Search for the cell housing the specified text and yield its (X, Y) center coordinate. 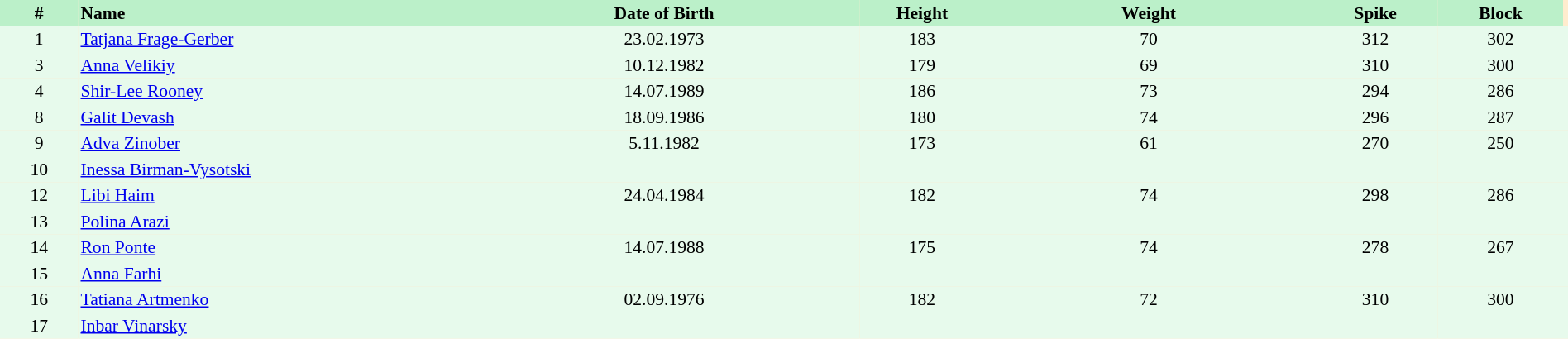
14 (39, 248)
Adva Zinober (273, 144)
69 (1150, 65)
Polina Arazi (273, 222)
15 (39, 274)
# (39, 13)
296 (1374, 117)
17 (39, 326)
294 (1374, 91)
Block (1500, 13)
14.07.1989 (664, 91)
10.12.1982 (664, 65)
13 (39, 222)
4 (39, 91)
Galit Devash (273, 117)
267 (1500, 248)
72 (1150, 299)
Anna Farhi (273, 274)
Height (921, 13)
250 (1500, 144)
287 (1500, 117)
179 (921, 65)
183 (921, 40)
Spike (1374, 13)
270 (1374, 144)
Ron Ponte (273, 248)
18.09.1986 (664, 117)
173 (921, 144)
8 (39, 117)
298 (1374, 195)
186 (921, 91)
Anna Velikiy (273, 65)
Weight (1150, 13)
Name (273, 13)
Inbar Vinarsky (273, 326)
Date of Birth (664, 13)
Tatiana Artmenko (273, 299)
1 (39, 40)
5.11.1982 (664, 144)
3 (39, 65)
Shir-Lee Rooney (273, 91)
10 (39, 169)
Libi Haim (273, 195)
175 (921, 248)
23.02.1973 (664, 40)
Tatjana Frage-Gerber (273, 40)
180 (921, 117)
278 (1374, 248)
16 (39, 299)
302 (1500, 40)
9 (39, 144)
24.04.1984 (664, 195)
70 (1150, 40)
12 (39, 195)
61 (1150, 144)
312 (1374, 40)
02.09.1976 (664, 299)
14.07.1988 (664, 248)
Inessa Birman-Vysotski (273, 169)
73 (1150, 91)
